Detect which cell encompasses the target text, then output its [x, y] center coordinate. 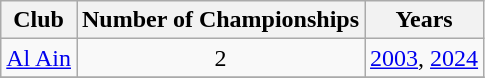
2 [220, 58]
Number of Championships [220, 20]
Years [424, 20]
Club [39, 20]
Al Ain [39, 58]
2003, 2024 [424, 58]
